Detect which cell encompasses the target text, then output its (X, Y) center coordinate. 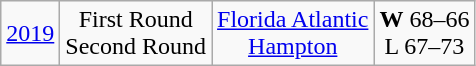
2019 (30, 34)
First Round Second Round (136, 34)
Florida AtlanticHampton (293, 34)
W 68–66L 67–73 (424, 34)
